Identify which cell holds the provided text, then report its (x, y) central coordinate. 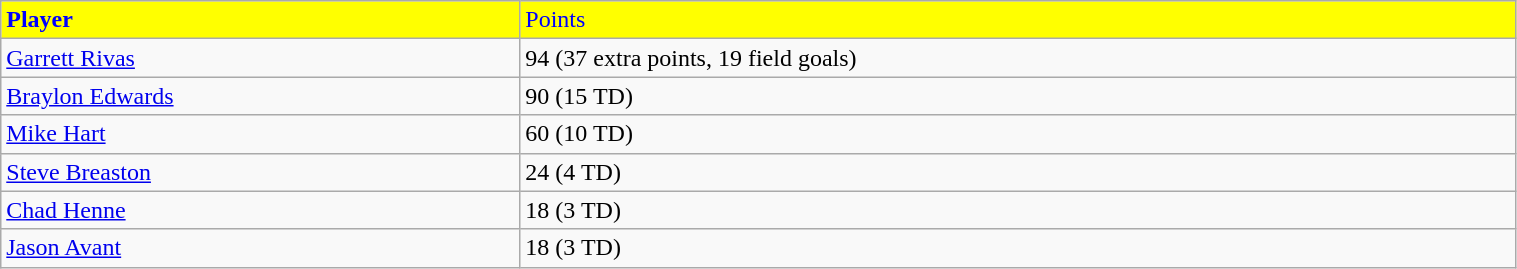
Player (260, 20)
Points (1018, 20)
Chad Henne (260, 210)
60 (10 TD) (1018, 134)
Garrett Rivas (260, 58)
24 (4 TD) (1018, 172)
Jason Avant (260, 248)
Braylon Edwards (260, 96)
90 (15 TD) (1018, 96)
Steve Breaston (260, 172)
94 (37 extra points, 19 field goals) (1018, 58)
Mike Hart (260, 134)
